Locate the cell with the specified text and output its (x, y) center coordinate. 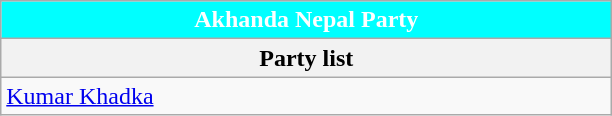
Akhanda Nepal Party (306, 20)
Kumar Khadka (306, 96)
Party list (306, 58)
